Provide the [X, Y] coordinate of the cell's center where the given text is located.  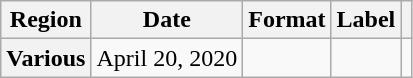
Region [46, 20]
Format [287, 20]
April 20, 2020 [167, 58]
Label [366, 20]
Various [46, 58]
Date [167, 20]
